Determine the (x, y) coordinate at the center of the cell enclosing the given text.  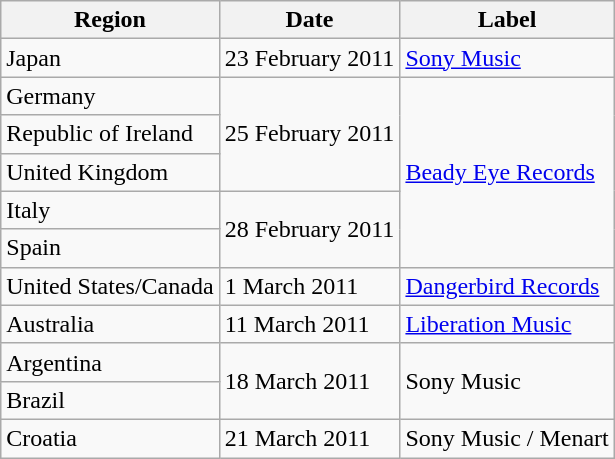
18 March 2011 (310, 381)
Italy (110, 210)
23 February 2011 (310, 58)
28 February 2011 (310, 229)
Spain (110, 248)
Germany (110, 96)
Brazil (110, 400)
United Kingdom (110, 172)
25 February 2011 (310, 134)
Sony Music / Menart (507, 438)
Dangerbird Records (507, 286)
Japan (110, 58)
United States/Canada (110, 286)
11 March 2011 (310, 324)
1 March 2011 (310, 286)
Region (110, 20)
Label (507, 20)
Republic of Ireland (110, 134)
Croatia (110, 438)
Argentina (110, 362)
Date (310, 20)
Australia (110, 324)
Liberation Music (507, 324)
21 March 2011 (310, 438)
Beady Eye Records (507, 172)
